Output the (X, Y) coordinate of the center of the cell containing the given text.  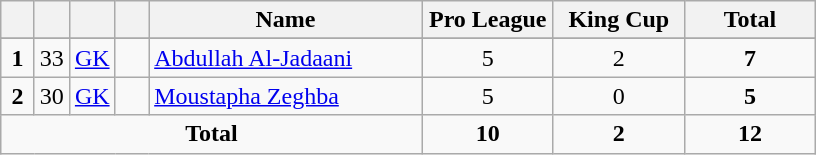
0 (618, 96)
10 (488, 134)
Pro League (488, 20)
12 (750, 134)
King Cup (618, 20)
Moustapha Zeghba (286, 96)
Abdullah Al-Jadaani (286, 58)
30 (52, 96)
1 (18, 58)
Name (286, 20)
7 (750, 58)
33 (52, 58)
